Capture the cell that displays the provided text and extract its (x, y) central coordinate. 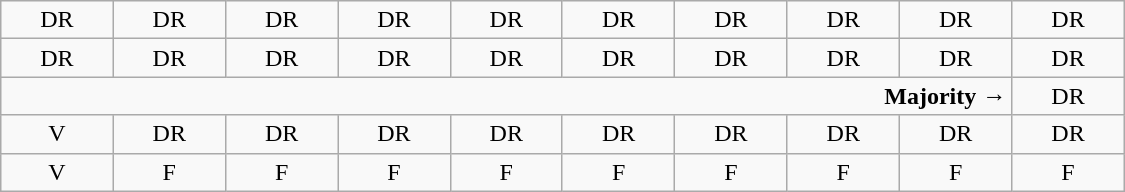
Majority → (506, 96)
